Return the [X, Y] coordinate for the center point of the cell that contains the specified text.  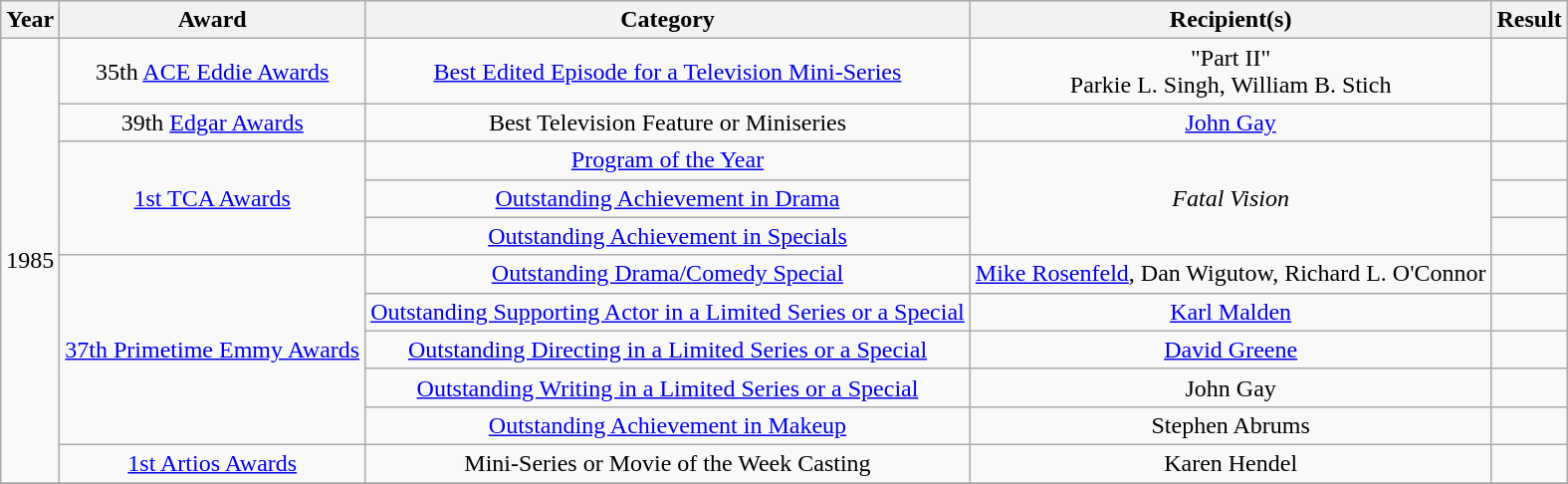
David Greene [1231, 350]
Result [1529, 20]
"Part II" Parkie L. Singh, William B. Stich [1231, 72]
Karl Malden [1231, 312]
Karen Hendel [1231, 463]
Outstanding Drama/Comedy Special [668, 274]
Mike Rosenfeld, Dan Wigutow, Richard L. O'Connor [1231, 274]
Outstanding Achievement in Makeup [668, 425]
Category [668, 20]
Outstanding Directing in a Limited Series or a Special [668, 350]
Recipient(s) [1231, 20]
Outstanding Supporting Actor in a Limited Series or a Special [668, 312]
Outstanding Achievement in Drama [668, 198]
1st TCA Awards [213, 198]
37th Primetime Emmy Awards [213, 350]
Stephen Abrums [1231, 425]
Year [30, 20]
35th ACE Eddie Awards [213, 72]
39th Edgar Awards [213, 122]
Outstanding Achievement in Specials [668, 236]
1985 [30, 261]
Fatal Vision [1231, 198]
Program of the Year [668, 160]
1st Artios Awards [213, 463]
Award [213, 20]
Best Edited Episode for a Television Mini-Series [668, 72]
Outstanding Writing in a Limited Series or a Special [668, 387]
Best Television Feature or Miniseries [668, 122]
Mini-Series or Movie of the Week Casting [668, 463]
